Locate the cell with the specified text and output its [x, y] center coordinate. 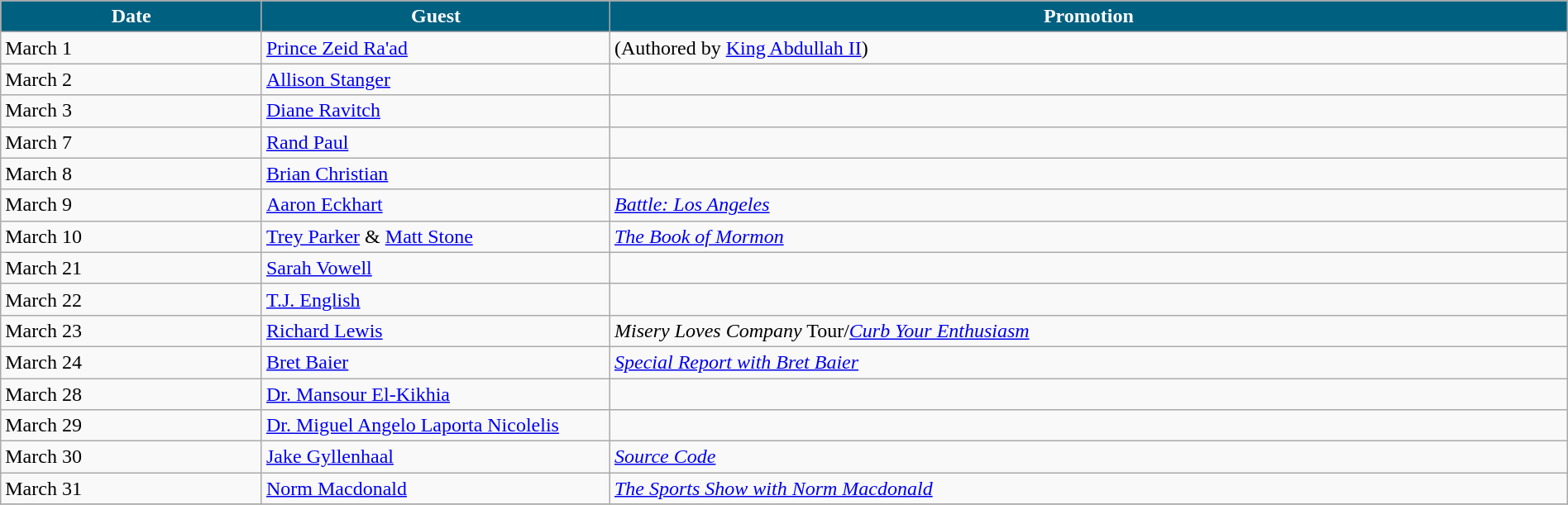
Date [131, 17]
The Book of Mormon [1088, 236]
March 3 [131, 111]
March 2 [131, 79]
March 7 [131, 142]
Guest [435, 17]
Brian Christian [435, 174]
Special Report with Bret Baier [1088, 362]
Aaron Eckhart [435, 205]
T.J. English [435, 299]
Diane Ravitch [435, 111]
March 21 [131, 268]
Allison Stanger [435, 79]
March 10 [131, 236]
(Authored by King Abdullah II) [1088, 48]
Sarah Vowell [435, 268]
Richard Lewis [435, 331]
March 29 [131, 426]
Battle: Los Angeles [1088, 205]
Misery Loves Company Tour/Curb Your Enthusiasm [1088, 331]
March 28 [131, 394]
March 9 [131, 205]
Dr. Miguel Angelo Laporta Nicolelis [435, 426]
The Sports Show with Norm Macdonald [1088, 488]
Dr. Mansour El-Kikhia [435, 394]
March 22 [131, 299]
March 30 [131, 457]
Bret Baier [435, 362]
Trey Parker & Matt Stone [435, 236]
March 1 [131, 48]
March 23 [131, 331]
Prince Zeid Ra'ad [435, 48]
Source Code [1088, 457]
Jake Gyllenhaal [435, 457]
Norm Macdonald [435, 488]
March 8 [131, 174]
Promotion [1088, 17]
March 31 [131, 488]
Rand Paul [435, 142]
March 24 [131, 362]
